Return the [X, Y] coordinate for the center point of the cell that contains the specified text.  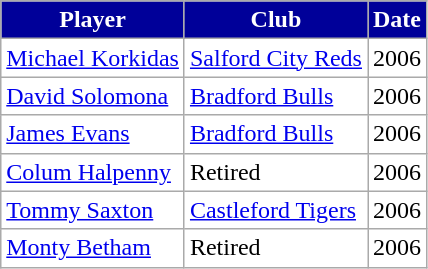
Colum Halpenny [93, 172]
Monty Betham [93, 248]
Tommy Saxton [93, 210]
Player [93, 20]
Salford City Reds [276, 58]
Michael Korkidas [93, 58]
Date [398, 20]
David Solomona [93, 96]
James Evans [93, 134]
Club [276, 20]
Castleford Tigers [276, 210]
